For the text-containing cell, return its midpoint in [x, y] coordinate format. 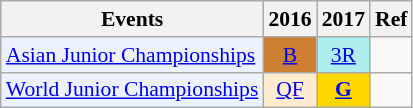
Events [132, 19]
QF [290, 90]
2017 [344, 19]
Ref [391, 19]
G [344, 90]
B [290, 55]
3R [344, 55]
2016 [290, 19]
Asian Junior Championships [132, 55]
World Junior Championships [132, 90]
